Identify which cell holds the provided text, then report its [x, y] central coordinate. 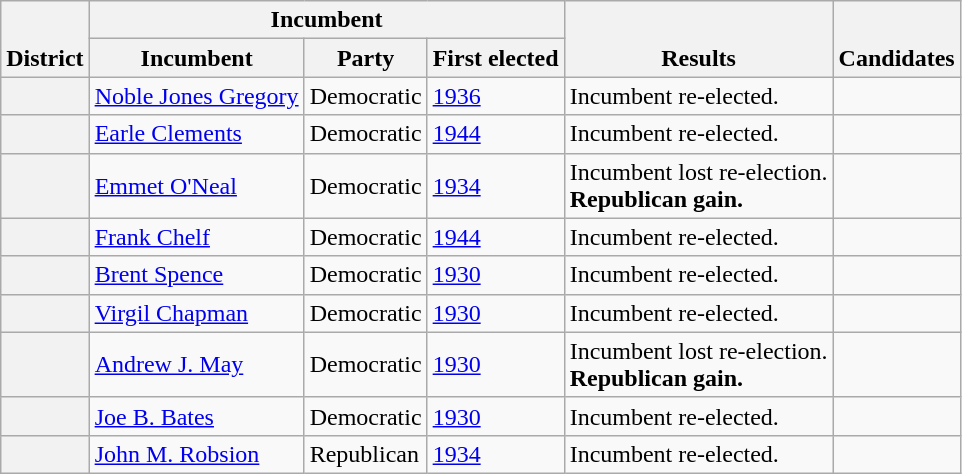
Brent Spence [196, 275]
Noble Jones Gregory [196, 96]
Andrew J. May [196, 364]
1936 [496, 96]
Candidates [896, 39]
Earle Clements [196, 134]
Party [366, 58]
District [45, 39]
Emmet O'Neal [196, 186]
First elected [496, 58]
Frank Chelf [196, 237]
Joe B. Bates [196, 416]
Virgil Chapman [196, 313]
Republican [366, 454]
Results [698, 39]
John M. Robsion [196, 454]
